From the cell containing the given text, extract its center point as [x, y] coordinate. 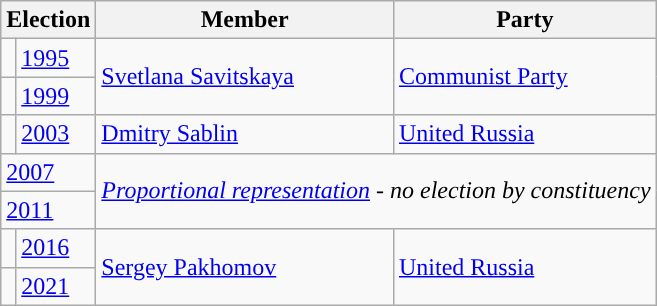
Member [245, 20]
1995 [56, 58]
2016 [56, 248]
2011 [48, 210]
Sergey Pakhomov [245, 267]
Communist Party [524, 77]
Dmitry Sablin [245, 134]
Svetlana Savitskaya [245, 77]
2003 [56, 134]
Party [524, 20]
Election [48, 20]
2007 [48, 172]
2021 [56, 286]
1999 [56, 96]
Proportional representation - no election by constituency [376, 191]
